Extract the [x, y] coordinate from the center of the cell holding the provided text.  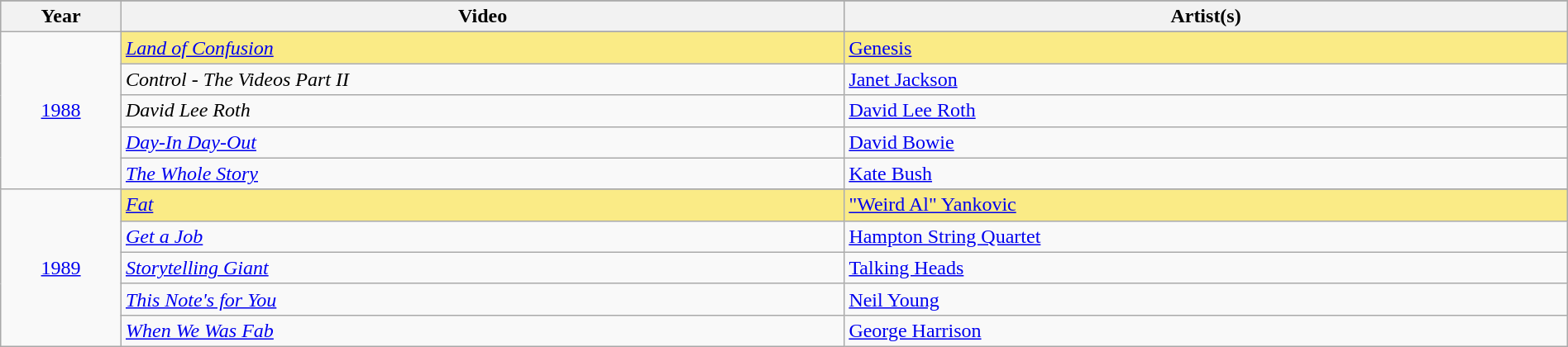
"Weird Al" Yankovic [1206, 205]
Day-In Day-Out [482, 142]
Control - The Videos Part II [482, 79]
Genesis [1206, 48]
Kate Bush [1206, 173]
David Bowie [1206, 142]
Video [482, 17]
The Whole Story [482, 173]
Neil Young [1206, 299]
When We Was Fab [482, 330]
Janet Jackson [1206, 79]
George Harrison [1206, 330]
1988 [61, 111]
Land of Confusion [482, 48]
Talking Heads [1206, 268]
Year [61, 17]
Fat [482, 205]
1989 [61, 268]
Get a Job [482, 236]
Storytelling Giant [482, 268]
This Note's for You [482, 299]
Hampton String Quartet [1206, 236]
Artist(s) [1206, 17]
